Capture the cell that displays the provided text and extract its [x, y] central coordinate. 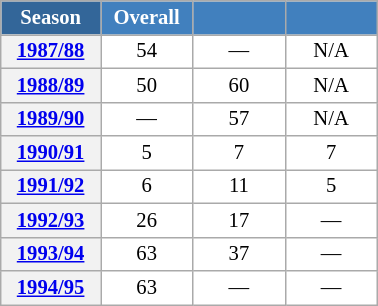
50 [146, 85]
Season [51, 17]
1987/88 [51, 51]
1992/93 [51, 220]
1988/89 [51, 85]
1993/94 [51, 254]
11 [239, 186]
37 [239, 254]
Overall [146, 17]
54 [146, 51]
57 [239, 119]
17 [239, 220]
1994/95 [51, 287]
60 [239, 85]
1991/92 [51, 186]
1989/90 [51, 119]
1990/91 [51, 153]
6 [146, 186]
26 [146, 220]
